Pinpoint the cell where the given text exists, returning its (X, Y) midpoint coordinate. 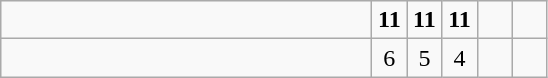
6 (390, 58)
5 (424, 58)
4 (460, 58)
